Output the [x, y] coordinate of the center of the cell containing the given text.  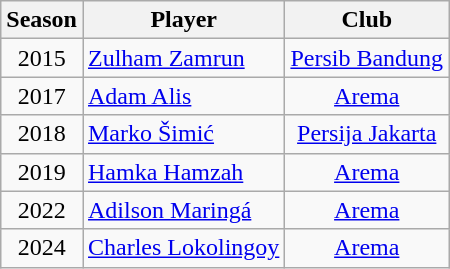
Hamka Hamzah [183, 172]
2018 [42, 134]
Adilson Maringá [183, 210]
Persib Bandung [367, 58]
Club [367, 20]
2024 [42, 248]
Zulham Zamrun [183, 58]
2022 [42, 210]
2015 [42, 58]
Persija Jakarta [367, 134]
2017 [42, 96]
Marko Šimić [183, 134]
Charles Lokolingoy [183, 248]
Player [183, 20]
2019 [42, 172]
Season [42, 20]
Adam Alis [183, 96]
